Find where the given text appears and provide that cell's center as [X, Y] coordinate. 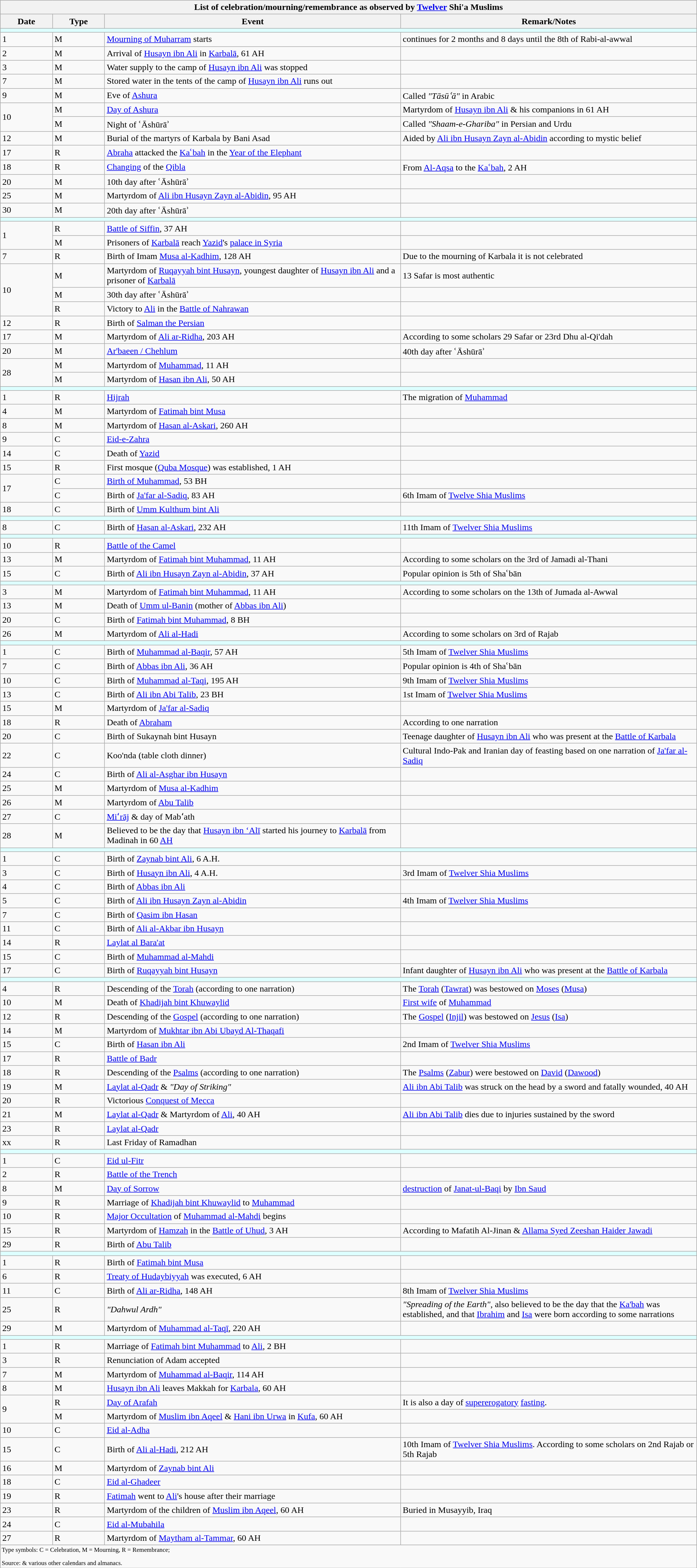
5th Imam of Twelver Shia Muslims [548, 652]
Birth of Ali al-Asghar ibn Husayn [253, 774]
Laylat al-Qadr & Martyrdom of Ali, 40 AH [253, 1114]
According to some scholars on the 13th of Jumada al-Awwal [548, 592]
Laylat al Bara'at [253, 943]
Birth of Ja'far al-Sadiq, 83 AH [253, 495]
Ali ibn Abi Talib dies due to injuries sustained by the sword [548, 1114]
5 [26, 900]
Battle of Badr [253, 1058]
9th Imam of Twelver Shia Muslims [548, 680]
4th Imam of Twelver Shia Muslims [548, 900]
Victorious Conquest of Mecca [253, 1100]
Event [253, 21]
From Al-Aqsa to the Kaʿbah, 2 AH [548, 167]
The migration of Muhammad [548, 398]
13 Safar is most authentic [548, 276]
Popular opinion is 5th of Shaʿbān [548, 573]
Martyrdom of Mukhtar ibn Abi Ubayd Al-Thaqafi [253, 1031]
Birth of Zaynab bint Ali, 6 A.H. [253, 859]
Teenage daughter of Husayn ibn Ali who was present at the Battle of Karbala [548, 736]
The Torah (Tawrat) was bestowed on Moses (Musa) [548, 989]
Birth of Abbas ibn Ali [253, 887]
destruction of Janat-ul-Baqi by Ibn Saud [548, 1188]
Arrival of Husayn ibn Ali in Karbalā, 61 AH [253, 53]
3rd Imam of Twelver Shia Muslims [548, 873]
Birth of Fatimah bint Muhammad, 8 BH [253, 620]
Birth of Umm Kulthum bint Ali [253, 509]
2nd Imam of Twelver Shia Muslims [548, 1044]
The Psalms (Zabur) were bestowed on David (Dawood) [548, 1072]
Martyrdom of Zaynab bint Ali [253, 1468]
11th Imam of Twelver Shia Muslims [548, 527]
Battle of the Camel [253, 545]
22 [26, 755]
Birth of Ruqayyah bint Husayn [253, 971]
Burial of the martyrs of Karbala by Bani Asad [253, 138]
Martyrdom of Ruqayyah bint Husayn, youngest daughter of Husayn ibn Ali and a prisoner of Karbalā [253, 276]
Believed to be the day that Husayn ibn ‘Alī started his journey to Karbalā from Madinah in 60 AH [253, 835]
6 [26, 1276]
Birth of Ali al-Akbar ibn Husayn [253, 929]
Birth of Muhammad al-Taqi, 195 AH [253, 680]
Birth of Ali ibn Husayn Zayn al-Abidin, 37 AH [253, 573]
6th Imam of Twelve Shia Muslims [548, 495]
16 [26, 1468]
Birth of Hasan ibn Ali [253, 1044]
Martyrdom of Hasan al-Askari, 260 AH [253, 425]
Martyrdom of Muhammad al-Baqir, 114 AH [253, 1374]
Martyrdom of Muslim ibn Aqeel & Hani ibn Urwa in Kufa, 60 AH [253, 1416]
Buried in Musayyib, Iraq [548, 1510]
Cultural Indo-Pak and Iranian day of feasting based on one narration of Ja'far al-Sadiq [548, 755]
First wife of Muhammad [548, 1003]
Popular opinion is 4th of Shaʿbān [548, 666]
Type [79, 21]
Death of Umm ul-Banin (mother of Abbas ibn Ali) [253, 606]
Birth of Ali ar-Ridha, 148 AH [253, 1290]
Death of Khadijah bint Khuwaylid [253, 1003]
Battle of the Trench [253, 1175]
Eid ul-Fitr [253, 1161]
Stored water in the tents of the camp of Husayn ibn Ali runs out [253, 81]
Marriage of Fatimah bint Muhammad to Ali, 2 BH [253, 1346]
Martyrdom of Fatimah bint Musa [253, 411]
Renunciation of Adam accepted [253, 1360]
Hijrah [253, 398]
Birth of Husayn ibn Ali, 4 A.H. [253, 873]
Martyrdom of Ali al-Hadi [253, 634]
Eve of Ashura [253, 96]
Aided by Ali ibn Husayn Zayn al-Abidin according to mystic belief [548, 138]
Birth of Ali ibn Husayn Zayn al-Abidin [253, 900]
Martyrdom of Muhammad, 11 AH [253, 365]
30th day after ʿĀshūrāʾ [253, 295]
Due to the mourning of Karbala it is not celebrated [548, 256]
Laylat al-Qadr & "Day of Striking" [253, 1086]
Birth of Salman the Persian [253, 323]
Birth of Qasim ibn Hasan [253, 914]
According to one narration [548, 722]
Type symbols: C = Celebration, M = Mourning, R = Remembrance;Source: & various other calendars and almanacs. [348, 1556]
Birth of Hasan al-Askari, 232 AH [253, 527]
20th day after ʿĀshūrāʾ [253, 210]
Martyrdom of Husayn ibn Ali & his companions in 61 AH [548, 110]
xx [26, 1143]
10th day after ʿĀshūrāʾ [253, 182]
Treaty of Hudaybiyyah was executed, 6 AH [253, 1276]
Birth of Sukaynah bint Husayn [253, 736]
continues for 2 months and 8 days until the 8th of Rabi-al-awwal [548, 39]
Birth of Muhammad al-Baqir, 57 AH [253, 652]
Last Friday of Ramadhan [253, 1143]
Called "Shaam-e-Ghariba" in Persian and Urdu [548, 124]
Birth of Muhammad al-Mahdi [253, 957]
Martyrdom of Ali ar-Ridha, 203 AH [253, 337]
Death of Abraham [253, 722]
Martyrdom of Ali ibn Husayn Zayn al-Abidin, 95 AH [253, 196]
Day of Arafah [253, 1402]
Day of Ashura [253, 110]
8th Imam of Twelver Shia Muslims [548, 1290]
Infant daughter of Husayn ibn Ali who was present at the Battle of Karbala [548, 971]
Husayn ibn Ali leaves Makkah for Karbala, 60 AH [253, 1388]
Date [26, 21]
Descending of the Torah (according to one narration) [253, 989]
Descending of the Psalms (according to one narration) [253, 1072]
Martyrdom of the children of Muslim ibn Aqeel, 60 AH [253, 1510]
Birth of Abu Talib [253, 1244]
Birth of Ali ibn Abi Talib, 23 BH [253, 694]
10th Imam of Twelver Shia Muslims. According to some scholars on 2nd Rajab or 5th Rajab [548, 1449]
Ar'baeen / Chehlum [253, 351]
The Gospel (Injil) was bestowed on Jesus (Isa) [548, 1017]
1st Imam of Twelver Shia Muslims [548, 694]
Descending of the Gospel (according to one narration) [253, 1017]
First mosque (Quba Mosque) was established, 1 AH [253, 467]
Eid-e-Zahra [253, 439]
According to Mafatih Al-Jinan & Allama Syed Zeeshan Haider Jawadi [548, 1230]
Major Occultation of Muhammad al-Mahdi begins [253, 1216]
Eid al-Ghadeer [253, 1482]
According to some scholars on 3rd of Rajab [548, 634]
Miʻrāj & day of Mabʻath [253, 817]
Ali ibn Abi Talib was struck on the head by a sword and fatally wounded, 40 AH [548, 1086]
Battle of Siffin, 37 AH [253, 229]
Birth of Abbas ibn Ali, 36 AH [253, 666]
Birth of Imam Musa al-Kadhim, 128 AH [253, 256]
Eid al-Mubahila [253, 1524]
40th day after ʿĀshūrāʾ [548, 351]
Fatimah went to Ali's house after their marriage [253, 1496]
Koo'nda (table cloth dinner) [253, 755]
Martyrdom of Muhammad al-Taqī, 220 AH [253, 1328]
It is also a day of supererogatory fasting. [548, 1402]
Changing of the Qibla [253, 167]
Death of Yazid [253, 453]
Day of Sorrow [253, 1188]
Martyrdom of Ja'far al-Sadiq [253, 708]
Birth of Ali al-Hadi, 212 AH [253, 1449]
"Dahwul Ardh" [253, 1309]
Abraha attacked the Kaʿbah in the Year of the Elephant [253, 152]
Victory to Ali in the Battle of Nahrawan [253, 309]
Eid al-Adha [253, 1430]
21 [26, 1114]
List of celebration/mourning/remembrance as observed by Twelver Shi'a Muslims [348, 7]
Martyrdom of Musa al-Kadhim [253, 788]
Marriage of Khadijah bint Khuwaylid to Muhammad [253, 1202]
Birth of Fatimah bint Musa [253, 1262]
According to some scholars on the 3rd of Jamadi al-Thani [548, 559]
Night of ʿĀshūrāʾ [253, 124]
Water supply to the camp of Husayn ibn Ali was stopped [253, 67]
Birth of Muhammad, 53 BH [253, 481]
Laylat al-Qadr [253, 1128]
Called "Tāsūʿā" in Arabic [548, 96]
30 [26, 210]
Martyrdom of Hasan ibn Ali, 50 AH [253, 379]
Martyrdom of Abu Talib [253, 802]
Martyrdom of Maytham al-Tammar, 60 AH [253, 1538]
Remark/Notes [548, 21]
According to some scholars 29 Safar or 23rd Dhu al-Qi'dah [548, 337]
Martyrdom of Hamzah in the Battle of Uhud, 3 AH [253, 1230]
Prisoners of Karbalā reach Yazid's palace in Syria [253, 242]
Mourning of Muharram starts [253, 39]
